Output the [x, y] coordinate of the center of the cell containing the given text.  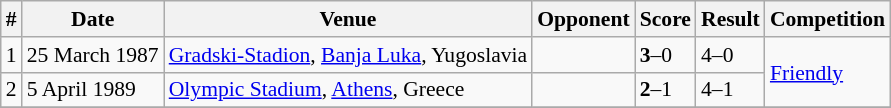
5 April 1989 [93, 90]
Gradski-Stadion, Banja Luka, Yugoslavia [348, 55]
Score [666, 19]
Opponent [584, 19]
# [12, 19]
25 March 1987 [93, 55]
Competition [828, 19]
2 [12, 90]
Date [93, 19]
Result [730, 19]
3–0 [666, 55]
1 [12, 55]
Friendly [828, 72]
Olympic Stadium, Athens, Greece [348, 90]
4–0 [730, 55]
2–1 [666, 90]
Venue [348, 19]
4–1 [730, 90]
